Identify which cell holds the provided text, then report its [X, Y] central coordinate. 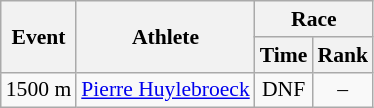
1500 m [38, 90]
Event [38, 36]
Pierre Huylebroeck [166, 90]
Time [284, 55]
Race [314, 19]
Athlete [166, 36]
– [342, 90]
Rank [342, 55]
DNF [284, 90]
